Locate the cell with the specified text and output its (X, Y) center coordinate. 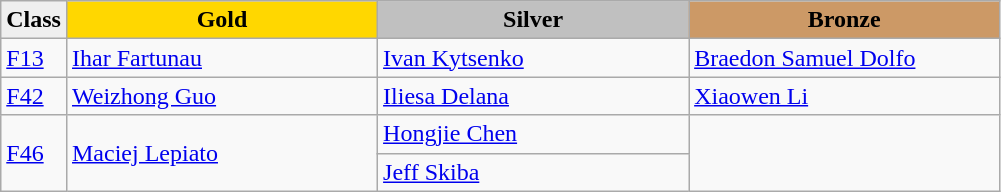
Braedon Samuel Dolfo (844, 58)
Jeff Skiba (534, 172)
Bronze (844, 20)
Maciej Lepiato (222, 153)
Gold (222, 20)
Silver (534, 20)
Ihar Fartunau (222, 58)
Hongjie Chen (534, 134)
Weizhong Guo (222, 96)
F13 (34, 58)
F42 (34, 96)
Class (34, 20)
F46 (34, 153)
Xiaowen Li (844, 96)
Ivan Kytsenko (534, 58)
Iliesa Delana (534, 96)
